Extract the (X, Y) coordinate from the center of the cell holding the provided text.  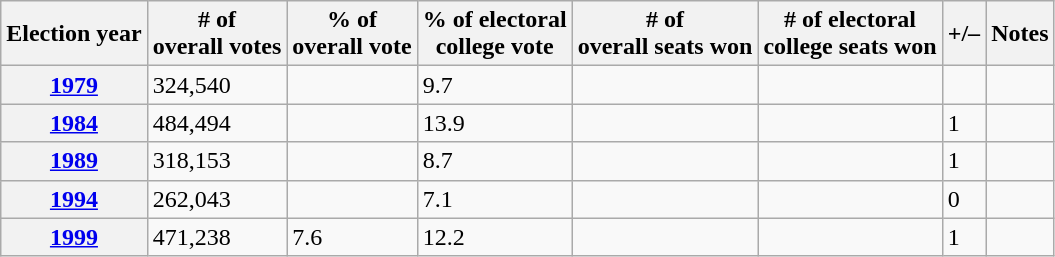
484,494 (217, 123)
318,153 (217, 161)
# ofoverall seats won (665, 34)
1979 (74, 85)
+/– (964, 34)
7.6 (352, 237)
# of electoralcollege seats won (850, 34)
% ofoverall vote (352, 34)
262,043 (217, 199)
324,540 (217, 85)
1994 (74, 199)
12.2 (494, 237)
1989 (74, 161)
# ofoverall votes (217, 34)
13.9 (494, 123)
7.1 (494, 199)
% of electoralcollege vote (494, 34)
471,238 (217, 237)
9.7 (494, 85)
Notes (1020, 34)
1984 (74, 123)
Election year (74, 34)
0 (964, 199)
1999 (74, 237)
8.7 (494, 161)
